From the cell containing the given text, extract its center point as (x, y) coordinate. 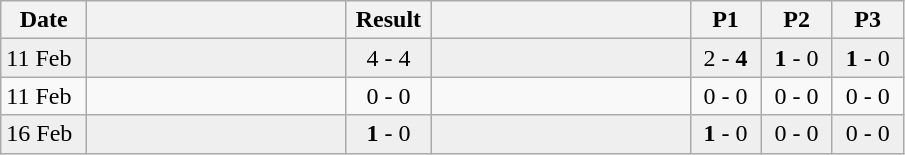
Date (44, 20)
P3 (868, 20)
16 Feb (44, 134)
2 - 4 (726, 58)
4 - 4 (388, 58)
Result (388, 20)
P2 (796, 20)
P1 (726, 20)
